Find where the given text appears and provide that cell's center as [x, y] coordinate. 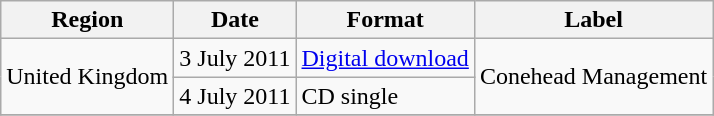
Format [385, 20]
Conehead Management [593, 77]
3 July 2011 [235, 58]
Digital download [385, 58]
4 July 2011 [235, 96]
Region [88, 20]
Label [593, 20]
United Kingdom [88, 77]
CD single [385, 96]
Date [235, 20]
